Locate the cell with the specified text and output its (x, y) center coordinate. 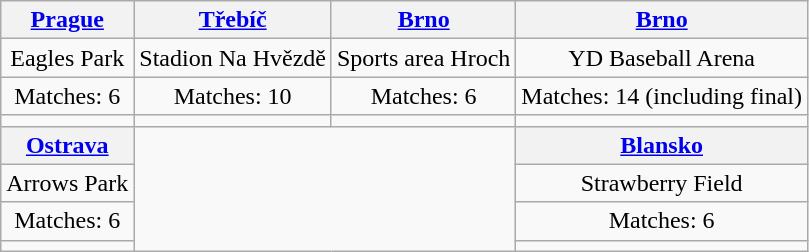
Eagles Park (68, 58)
Blansko (662, 145)
Prague (68, 20)
Strawberry Field (662, 183)
Matches: 10 (233, 96)
Matches: 14 (including final) (662, 96)
Stadion Na Hvězdě (233, 58)
YD Baseball Arena (662, 58)
Sports area Hroch (423, 58)
Ostrava (68, 145)
Arrows Park (68, 183)
Třebíč (233, 20)
